Output the [X, Y] coordinate of the center of the cell containing the given text.  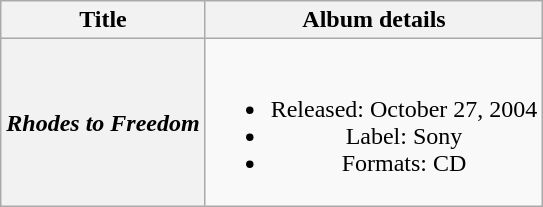
Album details [374, 20]
Rhodes to Freedom [103, 122]
Released: October 27, 2004 Label: SonyFormats: CD [374, 122]
Title [103, 20]
